Determine the [X, Y] coordinate at the center of the cell enclosing the given text.  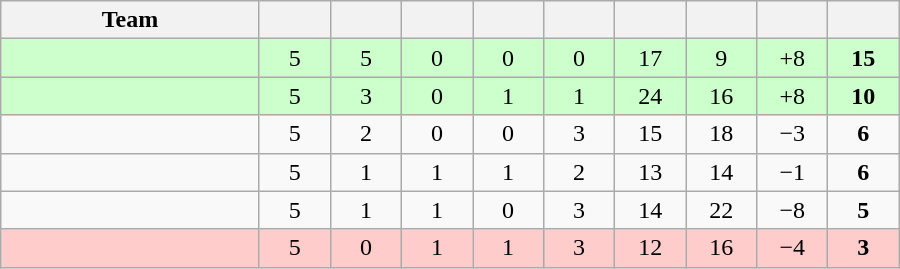
13 [650, 172]
22 [722, 210]
−1 [792, 172]
Team [130, 20]
−4 [792, 248]
−8 [792, 210]
17 [650, 58]
18 [722, 134]
−3 [792, 134]
10 [864, 96]
24 [650, 96]
9 [722, 58]
12 [650, 248]
